From the cell containing the given text, extract its center point as (x, y) coordinate. 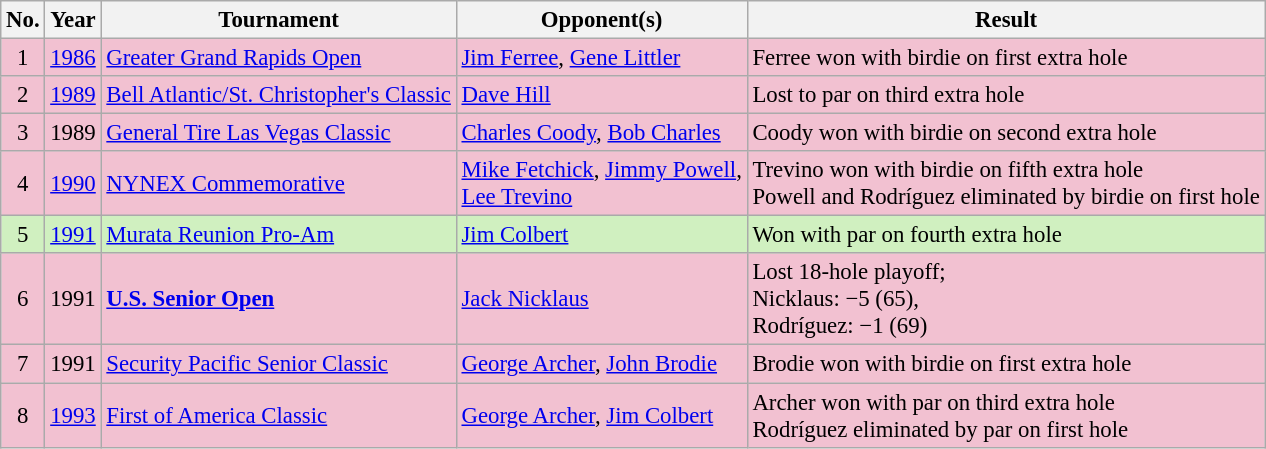
Won with par on fourth extra hole (1006, 235)
George Archer, John Brodie (602, 364)
Tournament (278, 20)
Archer won with par on third extra holeRodríguez eliminated by par on first hole (1006, 416)
1990 (73, 184)
First of America Classic (278, 416)
Lost 18-hole playoff;Nicklaus: −5 (65),Rodríguez: −1 (69) (1006, 300)
1 (23, 58)
Jim Colbert (602, 235)
8 (23, 416)
No. (23, 20)
U.S. Senior Open (278, 300)
Charles Coody, Bob Charles (602, 133)
4 (23, 184)
Result (1006, 20)
General Tire Las Vegas Classic (278, 133)
Lost to par on third extra hole (1006, 95)
Greater Grand Rapids Open (278, 58)
Jim Ferree, Gene Littler (602, 58)
Trevino won with birdie on fifth extra holePowell and Rodríguez eliminated by birdie on first hole (1006, 184)
7 (23, 364)
2 (23, 95)
Mike Fetchick, Jimmy Powell, Lee Trevino (602, 184)
Year (73, 20)
Brodie won with birdie on first extra hole (1006, 364)
Opponent(s) (602, 20)
Murata Reunion Pro-Am (278, 235)
Security Pacific Senior Classic (278, 364)
NYNEX Commemorative (278, 184)
Bell Atlantic/St. Christopher's Classic (278, 95)
Jack Nicklaus (602, 300)
1986 (73, 58)
Coody won with birdie on second extra hole (1006, 133)
1993 (73, 416)
3 (23, 133)
George Archer, Jim Colbert (602, 416)
Dave Hill (602, 95)
6 (23, 300)
5 (23, 235)
Ferree won with birdie on first extra hole (1006, 58)
